For the text-containing cell, return its midpoint in (X, Y) coordinate format. 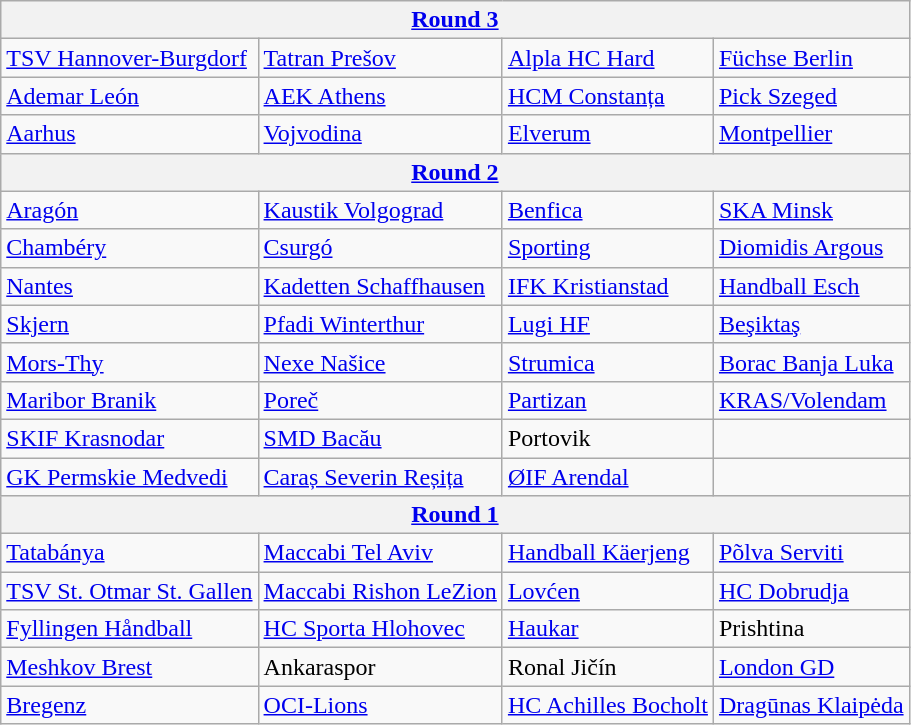
Round 1 (455, 515)
Beşiktaş (811, 324)
Lugi HF (608, 324)
Tatran Prešov (380, 58)
Nantes (130, 286)
Partizan (608, 400)
Bregenz (130, 705)
Round 3 (455, 20)
AEK Athens (380, 96)
Ademar León (130, 96)
Põlva Serviti (811, 553)
Poreč (380, 400)
Pfadi Winterthur (380, 324)
Handball Käerjeng (608, 553)
IFK Kristianstad (608, 286)
Elverum (608, 134)
Montpellier (811, 134)
OCI-Lions (380, 705)
Caraș Severin Reșița (380, 477)
Haukar (608, 629)
Fyllingen Håndball (130, 629)
Skjern (130, 324)
London GD (811, 667)
Meshkov Brest (130, 667)
Maccabi Tel Aviv (380, 553)
Maribor Branik (130, 400)
HCM Constanța (608, 96)
HC Achilles Bocholt (608, 705)
TSV Hannover-Burgdorf (130, 58)
Vojvodina (380, 134)
Chambéry (130, 248)
GK Permskie Medvedi (130, 477)
Aragón (130, 210)
Prishtina (811, 629)
Borac Banja Luka (811, 362)
Handball Esch (811, 286)
SKA Minsk (811, 210)
Csurgó (380, 248)
Dragūnas Klaipėda (811, 705)
Aarhus (130, 134)
Ankaraspor (380, 667)
HC Sporta Hlohovec (380, 629)
Ronal Jičín (608, 667)
SMD Bacău (380, 438)
Nexe Našice (380, 362)
ØIF Arendal (608, 477)
Alpla HC Hard (608, 58)
Diomidis Argous (811, 248)
Portovik (608, 438)
TSV St. Otmar St. Gallen (130, 591)
Sporting (608, 248)
Maccabi Rishon LeZion (380, 591)
Pick Szeged (811, 96)
Kadetten Schaffhausen (380, 286)
HC Dobrudja (811, 591)
Strumica (608, 362)
KRAS/Volendam (811, 400)
SKIF Krasnodar (130, 438)
Kaustik Volgograd (380, 210)
Mors-Thy (130, 362)
Round 2 (455, 172)
Tatabánya (130, 553)
Benfica (608, 210)
Füchse Berlin (811, 58)
Lovćen (608, 591)
